Output the (x, y) coordinate of the center of the cell containing the given text.  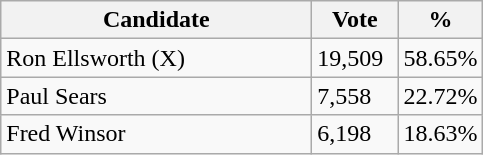
% (440, 20)
Ron Ellsworth (X) (156, 58)
19,509 (355, 58)
Fred Winsor (156, 134)
6,198 (355, 134)
Candidate (156, 20)
Vote (355, 20)
58.65% (440, 58)
Paul Sears (156, 96)
18.63% (440, 134)
7,558 (355, 96)
22.72% (440, 96)
